Return the (x, y) coordinate for the center point of the cell that contains the specified text.  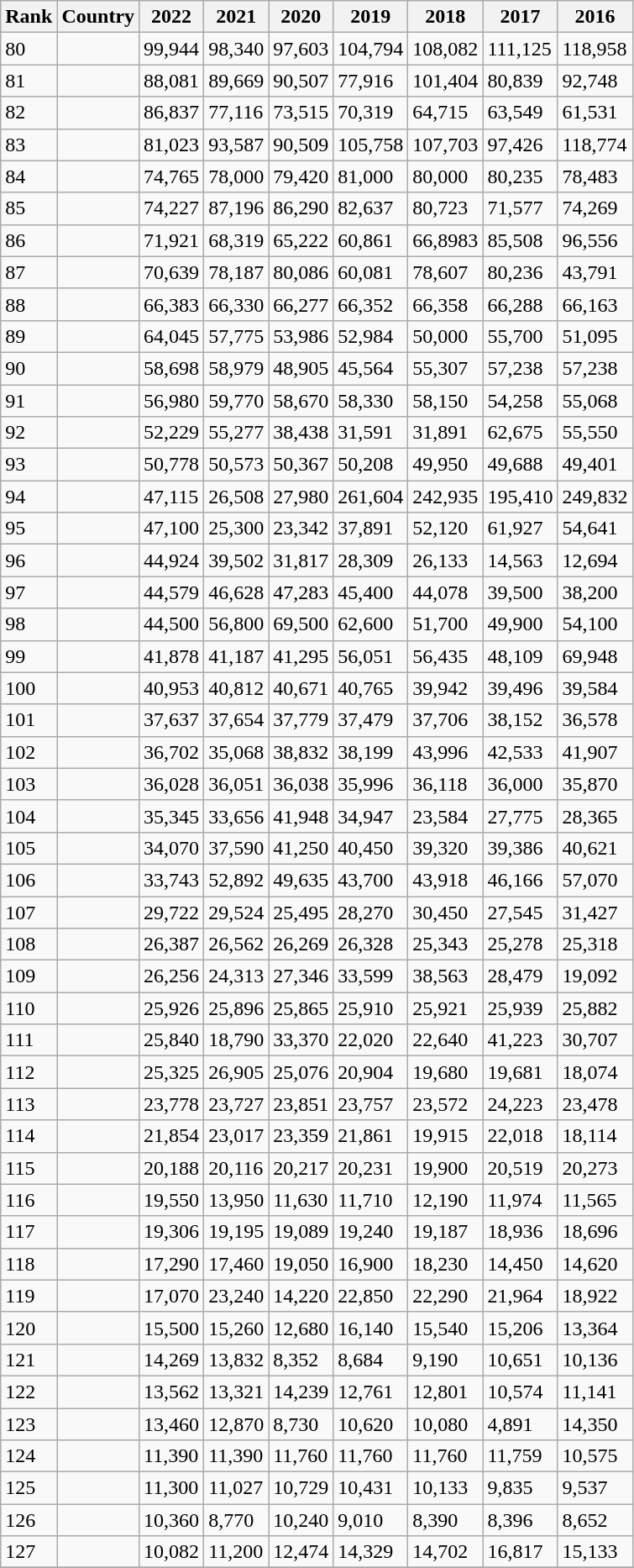
25,896 (237, 1008)
37,891 (371, 529)
60,861 (371, 240)
51,095 (595, 336)
77,116 (237, 113)
27,346 (301, 976)
89,669 (237, 81)
103 (29, 784)
10,080 (445, 1424)
100 (29, 688)
2020 (301, 17)
23,017 (237, 1136)
66,383 (171, 304)
40,671 (301, 688)
39,500 (521, 592)
50,573 (237, 465)
102 (29, 752)
33,599 (371, 976)
21,854 (171, 1136)
66,163 (595, 304)
37,590 (237, 848)
13,364 (595, 1328)
74,765 (171, 176)
90,509 (301, 145)
2019 (371, 17)
25,343 (445, 944)
97,603 (301, 49)
71,921 (171, 240)
66,358 (445, 304)
106 (29, 880)
66,8983 (445, 240)
119 (29, 1296)
25,076 (301, 1072)
54,258 (521, 401)
41,187 (237, 656)
44,078 (445, 592)
22,020 (371, 1040)
81,023 (171, 145)
13,832 (237, 1360)
39,496 (521, 688)
61,531 (595, 113)
126 (29, 1520)
10,574 (521, 1392)
31,591 (371, 433)
55,700 (521, 336)
11,759 (521, 1456)
22,640 (445, 1040)
12,680 (301, 1328)
81,000 (371, 176)
10,360 (171, 1520)
25,278 (521, 944)
30,450 (445, 912)
43,791 (595, 272)
23,757 (371, 1104)
26,562 (237, 944)
17,070 (171, 1296)
70,639 (171, 272)
23,359 (301, 1136)
66,277 (301, 304)
33,370 (301, 1040)
49,401 (595, 465)
44,924 (171, 560)
16,140 (371, 1328)
82,637 (371, 208)
17,290 (171, 1264)
13,562 (171, 1392)
89 (29, 336)
41,948 (301, 816)
97 (29, 592)
37,637 (171, 720)
41,250 (301, 848)
92 (29, 433)
81 (29, 81)
23,727 (237, 1104)
39,942 (445, 688)
64,715 (445, 113)
110 (29, 1008)
14,350 (595, 1424)
80,723 (445, 208)
43,996 (445, 752)
29,722 (171, 912)
12,474 (301, 1552)
115 (29, 1168)
2021 (237, 17)
25,865 (301, 1008)
38,832 (301, 752)
34,947 (371, 816)
14,329 (371, 1552)
20,116 (237, 1168)
15,260 (237, 1328)
96 (29, 560)
35,996 (371, 784)
54,100 (595, 624)
9,537 (595, 1488)
10,729 (301, 1488)
38,200 (595, 592)
37,706 (445, 720)
99 (29, 656)
25,318 (595, 944)
19,915 (445, 1136)
58,150 (445, 401)
22,850 (371, 1296)
40,765 (371, 688)
78,607 (445, 272)
39,502 (237, 560)
52,892 (237, 880)
25,921 (445, 1008)
78,000 (237, 176)
40,450 (371, 848)
86,837 (171, 113)
13,321 (237, 1392)
23,478 (595, 1104)
13,950 (237, 1200)
36,702 (171, 752)
29,524 (237, 912)
25,840 (171, 1040)
18,790 (237, 1040)
118 (29, 1264)
23,572 (445, 1104)
50,367 (301, 465)
74,227 (171, 208)
36,038 (301, 784)
84 (29, 176)
14,620 (595, 1264)
57,070 (595, 880)
10,133 (445, 1488)
50,000 (445, 336)
50,778 (171, 465)
14,450 (521, 1264)
26,256 (171, 976)
249,832 (595, 497)
37,654 (237, 720)
23,851 (301, 1104)
112 (29, 1072)
59,770 (237, 401)
121 (29, 1360)
18,936 (521, 1232)
48,905 (301, 368)
11,630 (301, 1200)
52,120 (445, 529)
12,870 (237, 1424)
25,300 (237, 529)
25,882 (595, 1008)
40,812 (237, 688)
2018 (445, 17)
70,319 (371, 113)
36,000 (521, 784)
104 (29, 816)
19,195 (237, 1232)
23,240 (237, 1296)
122 (29, 1392)
101 (29, 720)
87,196 (237, 208)
11,300 (171, 1488)
86,290 (301, 208)
52,984 (371, 336)
49,635 (301, 880)
56,051 (371, 656)
15,206 (521, 1328)
8,352 (301, 1360)
38,199 (371, 752)
66,288 (521, 304)
111,125 (521, 49)
80,236 (521, 272)
46,166 (521, 880)
27,980 (301, 497)
4,891 (521, 1424)
93,587 (237, 145)
37,479 (371, 720)
98,340 (237, 49)
50,208 (371, 465)
85,508 (521, 240)
26,328 (371, 944)
9,835 (521, 1488)
19,681 (521, 1072)
20,231 (371, 1168)
77,916 (371, 81)
44,500 (171, 624)
26,508 (237, 497)
90 (29, 368)
10,240 (301, 1520)
83 (29, 145)
20,188 (171, 1168)
25,939 (521, 1008)
66,352 (371, 304)
33,656 (237, 816)
37,779 (301, 720)
49,688 (521, 465)
21,861 (371, 1136)
12,190 (445, 1200)
22,018 (521, 1136)
11,027 (237, 1488)
94 (29, 497)
95 (29, 529)
31,817 (301, 560)
57,775 (237, 336)
27,545 (521, 912)
65,222 (301, 240)
18,074 (595, 1072)
23,778 (171, 1104)
108 (29, 944)
56,435 (445, 656)
108,082 (445, 49)
35,870 (595, 784)
125 (29, 1488)
86 (29, 240)
45,564 (371, 368)
92,748 (595, 81)
127 (29, 1552)
39,386 (521, 848)
88,081 (171, 81)
90,507 (301, 81)
35,068 (237, 752)
25,926 (171, 1008)
109 (29, 976)
39,320 (445, 848)
48,109 (521, 656)
30,707 (595, 1040)
43,918 (445, 880)
58,698 (171, 368)
19,089 (301, 1232)
12,694 (595, 560)
62,675 (521, 433)
55,277 (237, 433)
18,230 (445, 1264)
20,904 (371, 1072)
41,878 (171, 656)
10,575 (595, 1456)
14,702 (445, 1552)
242,935 (445, 497)
20,217 (301, 1168)
8,770 (237, 1520)
107 (29, 912)
11,200 (237, 1552)
13,460 (171, 1424)
9,010 (371, 1520)
62,600 (371, 624)
85 (29, 208)
55,068 (595, 401)
36,028 (171, 784)
80,086 (301, 272)
14,269 (171, 1360)
31,427 (595, 912)
114 (29, 1136)
79,420 (301, 176)
8,396 (521, 1520)
44,579 (171, 592)
26,387 (171, 944)
2016 (595, 17)
261,604 (371, 497)
27,775 (521, 816)
40,621 (595, 848)
10,082 (171, 1552)
17,460 (237, 1264)
69,500 (301, 624)
91 (29, 401)
105,758 (371, 145)
8,390 (445, 1520)
42,533 (521, 752)
117 (29, 1232)
15,500 (171, 1328)
58,979 (237, 368)
10,431 (371, 1488)
14,239 (301, 1392)
43,700 (371, 880)
71,577 (521, 208)
8,730 (301, 1424)
78,187 (237, 272)
118,774 (595, 145)
52,229 (171, 433)
23,584 (445, 816)
36,051 (237, 784)
14,220 (301, 1296)
56,980 (171, 401)
58,330 (371, 401)
41,907 (595, 752)
23,342 (301, 529)
104,794 (371, 49)
80,235 (521, 176)
38,152 (521, 720)
19,306 (171, 1232)
2022 (171, 17)
25,495 (301, 912)
105 (29, 848)
28,479 (521, 976)
80,000 (445, 176)
12,761 (371, 1392)
66,330 (237, 304)
60,081 (371, 272)
82 (29, 113)
63,549 (521, 113)
80 (29, 49)
46,628 (237, 592)
14,563 (521, 560)
49,900 (521, 624)
53,986 (301, 336)
19,900 (445, 1168)
116 (29, 1200)
8,684 (371, 1360)
40,953 (171, 688)
10,136 (595, 1360)
61,927 (521, 529)
93 (29, 465)
11,710 (371, 1200)
87 (29, 272)
111 (29, 1040)
24,223 (521, 1104)
38,438 (301, 433)
88 (29, 304)
19,050 (301, 1264)
56,800 (237, 624)
99,944 (171, 49)
8,652 (595, 1520)
98 (29, 624)
26,133 (445, 560)
19,680 (445, 1072)
18,922 (595, 1296)
15,133 (595, 1552)
28,270 (371, 912)
36,578 (595, 720)
38,563 (445, 976)
22,290 (445, 1296)
28,365 (595, 816)
2017 (521, 17)
20,273 (595, 1168)
18,114 (595, 1136)
39,584 (595, 688)
21,964 (521, 1296)
47,115 (171, 497)
18,696 (595, 1232)
74,269 (595, 208)
64,045 (171, 336)
73,515 (301, 113)
101,404 (445, 81)
15,540 (445, 1328)
78,483 (595, 176)
113 (29, 1104)
47,100 (171, 529)
33,743 (171, 880)
24,313 (237, 976)
41,223 (521, 1040)
123 (29, 1424)
58,670 (301, 401)
107,703 (445, 145)
25,325 (171, 1072)
Rank (29, 17)
54,641 (595, 529)
12,801 (445, 1392)
120 (29, 1328)
28,309 (371, 560)
34,070 (171, 848)
19,550 (171, 1200)
49,950 (445, 465)
41,295 (301, 656)
26,905 (237, 1072)
16,817 (521, 1552)
Country (98, 17)
36,118 (445, 784)
10,620 (371, 1424)
195,410 (521, 497)
9,190 (445, 1360)
80,839 (521, 81)
11,565 (595, 1200)
51,700 (445, 624)
11,974 (521, 1200)
31,891 (445, 433)
118,958 (595, 49)
47,283 (301, 592)
124 (29, 1456)
35,345 (171, 816)
20,519 (521, 1168)
69,948 (595, 656)
55,550 (595, 433)
96,556 (595, 240)
19,240 (371, 1232)
16,900 (371, 1264)
25,910 (371, 1008)
11,141 (595, 1392)
68,319 (237, 240)
26,269 (301, 944)
19,187 (445, 1232)
10,651 (521, 1360)
45,400 (371, 592)
97,426 (521, 145)
55,307 (445, 368)
19,092 (595, 976)
